Return [x, y] of the center of cell containing provided text 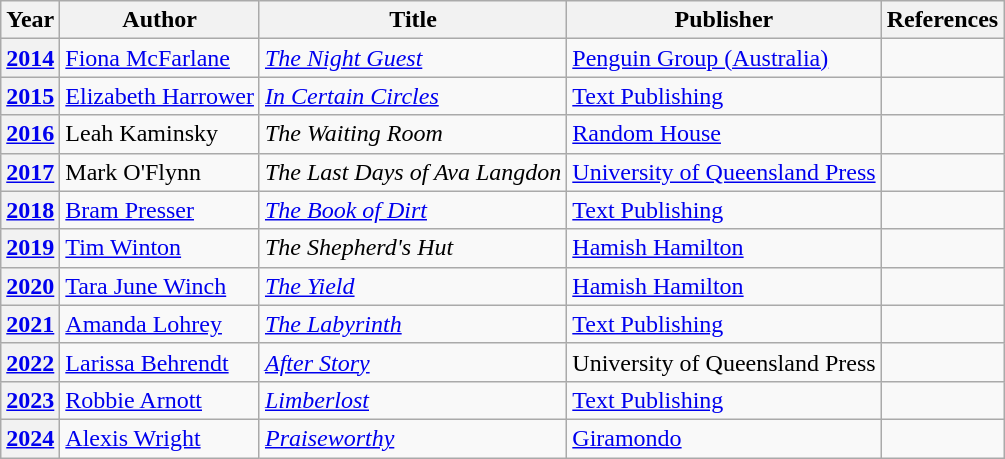
Publisher [724, 20]
Fiona McFarlane [160, 58]
2016 [30, 134]
In Certain Circles [412, 96]
Giramondo [724, 438]
Tara June Winch [160, 286]
2021 [30, 324]
2015 [30, 96]
The Shepherd's Hut [412, 248]
2022 [30, 362]
2020 [30, 286]
Author [160, 20]
The Last Days of Ava Langdon [412, 172]
Mark O'Flynn [160, 172]
Tim Winton [160, 248]
Praiseworthy [412, 438]
The Labyrinth [412, 324]
References [942, 20]
Title [412, 20]
2018 [30, 210]
The Yield [412, 286]
Limberlost [412, 400]
2019 [30, 248]
Penguin Group (Australia) [724, 58]
The Waiting Room [412, 134]
2017 [30, 172]
Alexis Wright [160, 438]
Amanda Lohrey [160, 324]
Leah Kaminsky [160, 134]
2014 [30, 58]
Robbie Arnott [160, 400]
After Story [412, 362]
Year [30, 20]
2023 [30, 400]
2024 [30, 438]
Random House [724, 134]
Bram Presser [160, 210]
Elizabeth Harrower [160, 96]
The Night Guest [412, 58]
The Book of Dirt [412, 210]
Larissa Behrendt [160, 362]
